From the cell containing the given text, extract its center point as [X, Y] coordinate. 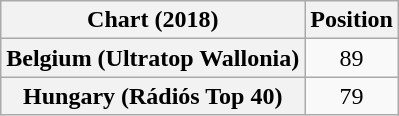
Hungary (Rádiós Top 40) [153, 96]
Chart (2018) [153, 20]
89 [352, 58]
Belgium (Ultratop Wallonia) [153, 58]
79 [352, 96]
Position [352, 20]
